From the cell containing the given text, extract its center point as (x, y) coordinate. 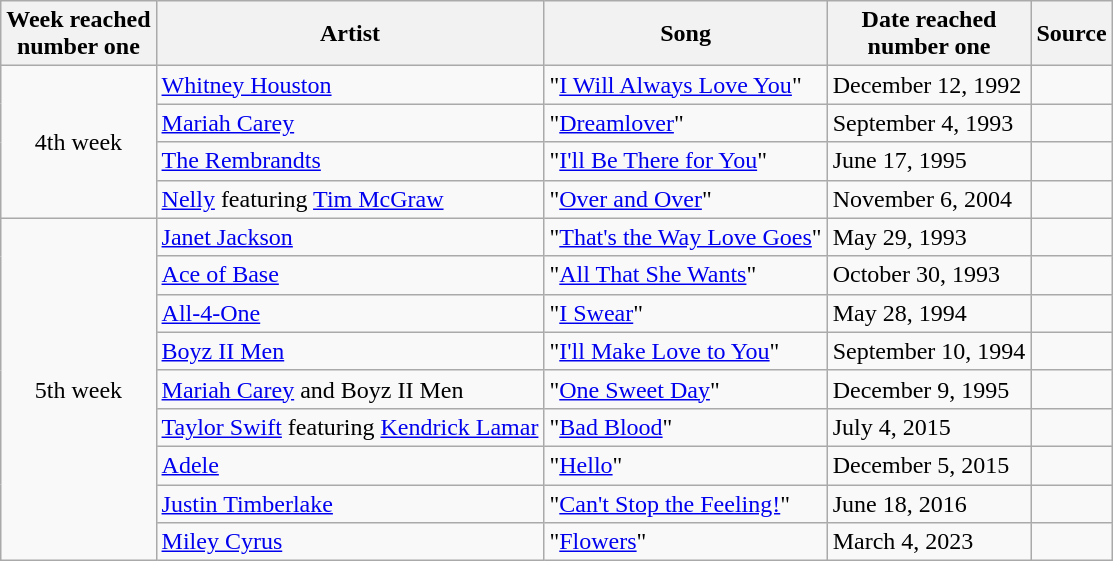
"Bad Blood" (686, 427)
October 30, 1993 (929, 275)
"All That She Wants" (686, 275)
July 4, 2015 (929, 427)
5th week (78, 390)
May 29, 1993 (929, 237)
Mariah Carey (350, 123)
"I Will Always Love You" (686, 85)
"That's the Way Love Goes" (686, 237)
"Hello" (686, 465)
September 10, 1994 (929, 351)
"Dreamlover" (686, 123)
Taylor Swift featuring Kendrick Lamar (350, 427)
Ace of Base (350, 275)
Janet Jackson (350, 237)
May 28, 1994 (929, 313)
The Rembrandts (350, 161)
Mariah Carey and Boyz II Men (350, 389)
Date reached number one (929, 34)
Nelly featuring Tim McGraw (350, 199)
Whitney Houston (350, 85)
December 9, 1995 (929, 389)
June 18, 2016 (929, 503)
4th week (78, 142)
Adele (350, 465)
Justin Timberlake (350, 503)
December 12, 1992 (929, 85)
"Over and Over" (686, 199)
November 6, 2004 (929, 199)
March 4, 2023 (929, 542)
"I'll Make Love to You" (686, 351)
"Flowers" (686, 542)
Artist (350, 34)
Miley Cyrus (350, 542)
"I'll Be There for You" (686, 161)
December 5, 2015 (929, 465)
September 4, 1993 (929, 123)
"Can't Stop the Feeling!" (686, 503)
"I Swear" (686, 313)
Source (1072, 34)
Boyz II Men (350, 351)
"One Sweet Day" (686, 389)
All-4-One (350, 313)
Song (686, 34)
June 17, 1995 (929, 161)
Week reached number one (78, 34)
